Capture the cell that displays the provided text and extract its (x, y) central coordinate. 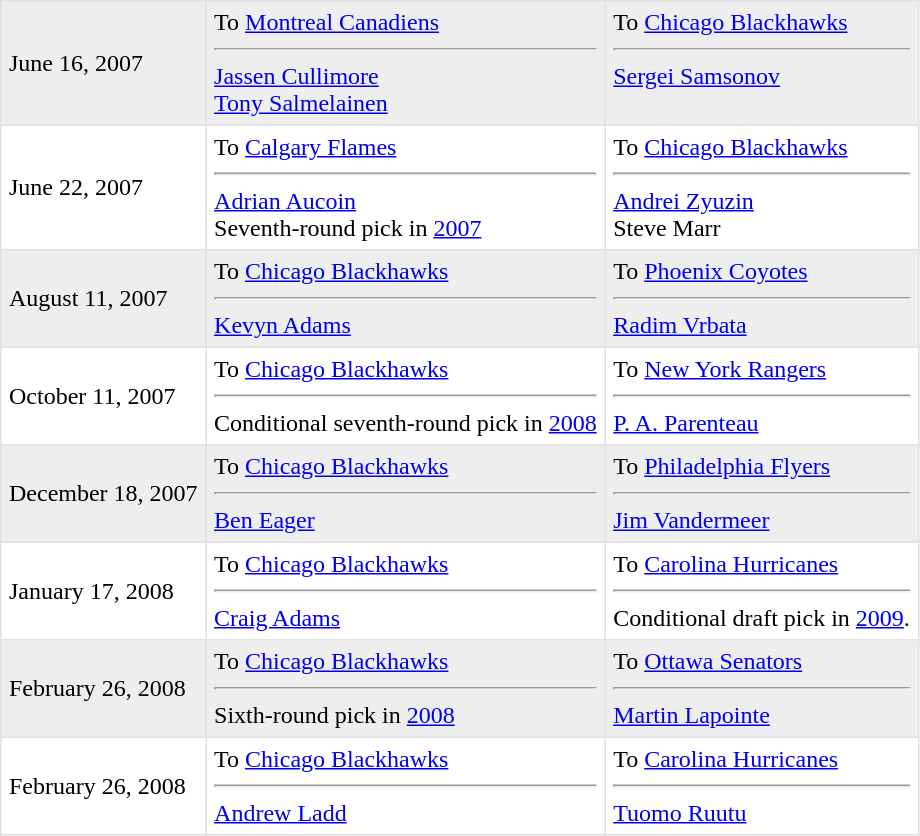
To Montreal Canadiens Jassen Cullimore Tony Salmelainen (406, 63)
To Phoenix Coyotes Radim Vrbata (762, 299)
To New York Rangers P. A. Parenteau (762, 396)
To Chicago Blackhawks Sixth-round pick in 2008 (406, 689)
To Carolina Hurricanes Tuomo Ruutu (762, 786)
To Chicago Blackhawks Craig Adams (406, 591)
August 11, 2007 (104, 299)
To Chicago Blackhawks Sergei Samsonov (762, 63)
To Ottawa Senators Martin Lapointe (762, 689)
January 17, 2008 (104, 591)
To Calgary Flames Adrian Aucoin Seventh-round pick in 2007 (406, 187)
To Carolina Hurricanes Conditional draft pick in 2009. (762, 591)
To Chicago Blackhawks Andrei Zyuzin Steve Marr (762, 187)
December 18, 2007 (104, 494)
June 16, 2007 (104, 63)
To Chicago Blackhawks Ben Eager (406, 494)
To Chicago Blackhawks Andrew Ladd (406, 786)
To Chicago Blackhawks Kevyn Adams (406, 299)
October 11, 2007 (104, 396)
To Philadelphia Flyers Jim Vandermeer (762, 494)
June 22, 2007 (104, 187)
To Chicago Blackhawks Conditional seventh-round pick in 2008 (406, 396)
